Locate the cell with the specified text and output its [x, y] center coordinate. 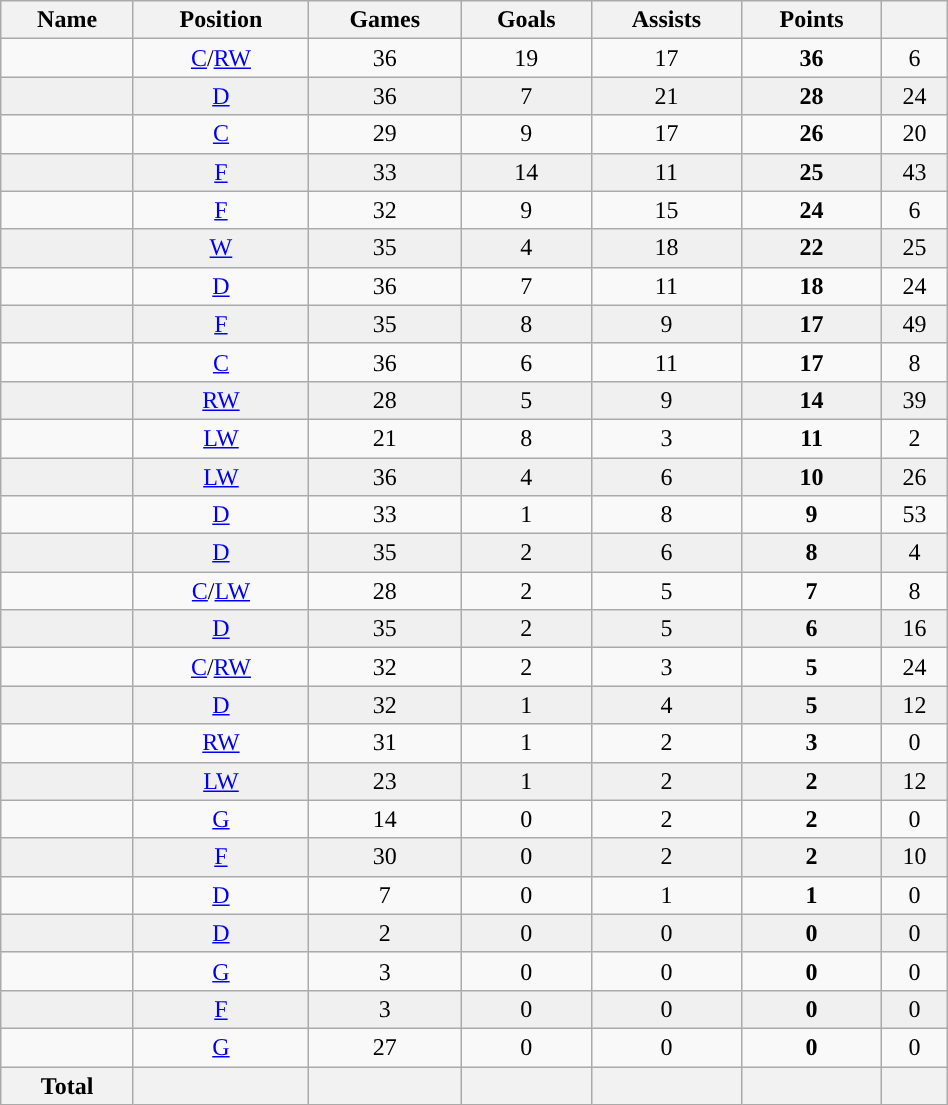
22 [812, 248]
30 [384, 857]
31 [384, 743]
Name [68, 20]
53 [915, 515]
16 [915, 629]
15 [666, 210]
19 [526, 58]
27 [384, 1047]
C/LW [220, 591]
Games [384, 20]
Goals [526, 20]
Position [220, 20]
43 [915, 172]
29 [384, 134]
Total [68, 1085]
39 [915, 400]
23 [384, 781]
Points [812, 20]
49 [915, 324]
20 [915, 134]
Assists [666, 20]
W [220, 248]
